Extract the [x, y] coordinate from the center of the cell holding the provided text.  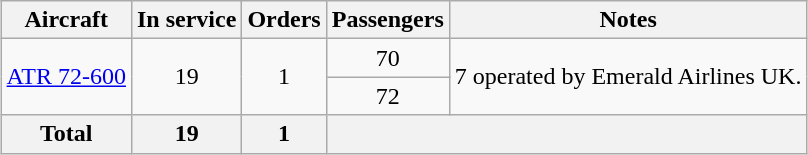
70 [388, 58]
Notes [628, 20]
In service [186, 20]
72 [388, 96]
Passengers [388, 20]
Orders [284, 20]
Aircraft [66, 20]
Total [66, 134]
ATR 72-600 [66, 77]
7 operated by Emerald Airlines UK. [628, 77]
